Find where the given text appears and provide that cell's center as (x, y) coordinate. 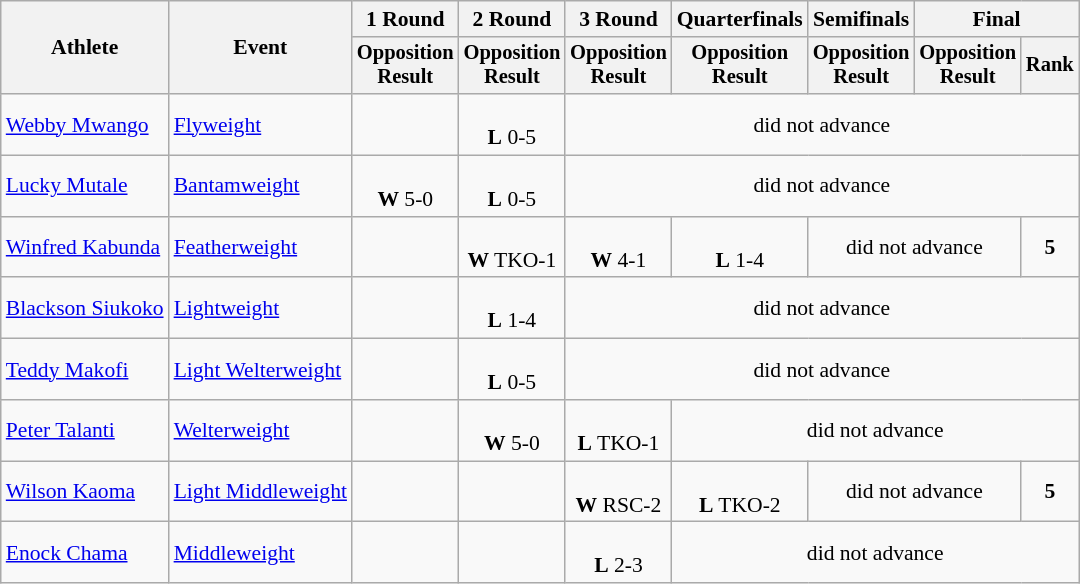
Peter Talanti (85, 430)
W 4-1 (618, 248)
Winfred Kabunda (85, 248)
1 Round (406, 19)
L TKO-2 (740, 492)
Enock Chama (85, 552)
Quarterfinals (740, 19)
2 Round (512, 19)
Bantamweight (260, 186)
W RSC-2 (618, 492)
Lucky Mutale (85, 186)
Featherweight (260, 248)
Lightweight (260, 308)
Light Welterweight (260, 370)
Teddy Makofi (85, 370)
W TKO-1 (512, 248)
Webby Mwango (85, 124)
Welterweight (260, 430)
L TKO-1 (618, 430)
Middleweight (260, 552)
Semifinals (862, 19)
Flyweight (260, 124)
Wilson Kaoma (85, 492)
Event (260, 48)
Blackson Siukoko (85, 308)
L 2-3 (618, 552)
Athlete (85, 48)
Final (996, 19)
Light Middleweight (260, 492)
3 Round (618, 19)
Rank (1050, 66)
